Locate the cell with the specified text and output its (x, y) center coordinate. 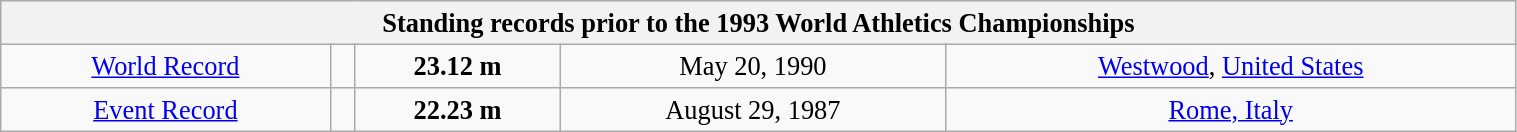
World Record (166, 66)
Standing records prior to the 1993 World Athletics Championships (758, 22)
Rome, Italy (1230, 109)
23.12 m (458, 66)
22.23 m (458, 109)
Event Record (166, 109)
August 29, 1987 (752, 109)
Westwood, United States (1230, 66)
May 20, 1990 (752, 66)
